For the text-containing cell, return its midpoint in (x, y) coordinate format. 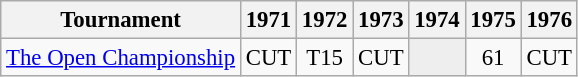
1975 (493, 20)
1973 (381, 20)
The Open Championship (121, 58)
1974 (437, 20)
61 (493, 58)
T15 (325, 58)
1976 (549, 20)
1972 (325, 20)
Tournament (121, 20)
1971 (268, 20)
